Locate the cell with the specified text and output its [X, Y] center coordinate. 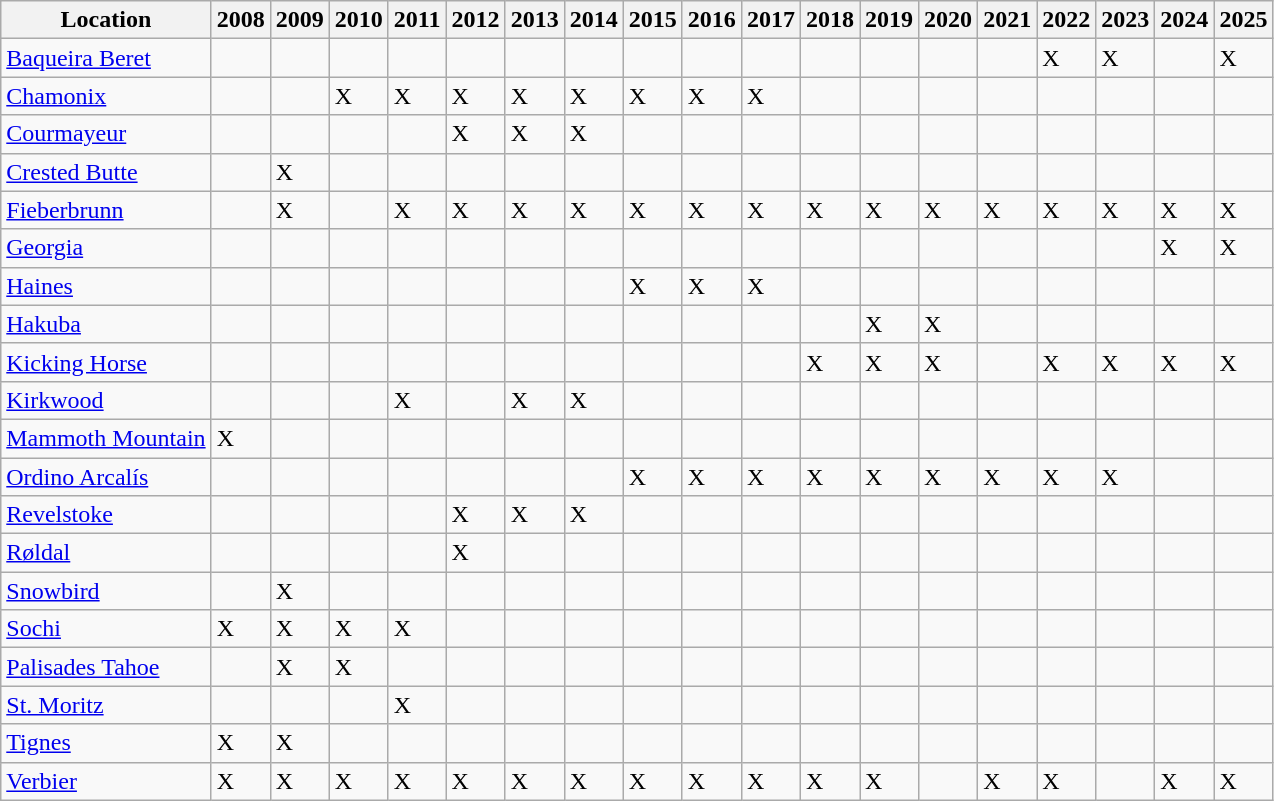
2011 [417, 20]
Courmayeur [106, 134]
2009 [300, 20]
2013 [534, 20]
Chamonix [106, 96]
Revelstoke [106, 515]
2015 [652, 20]
2020 [948, 20]
Palisades Tahoe [106, 667]
2010 [358, 20]
2016 [712, 20]
Ordino Arcalís [106, 477]
2018 [830, 20]
2019 [890, 20]
Crested Butte [106, 172]
Snowbird [106, 591]
2012 [476, 20]
Kirkwood [106, 400]
2021 [1008, 20]
St. Moritz [106, 705]
Location [106, 20]
Mammoth Mountain [106, 438]
2008 [240, 20]
Røldal [106, 553]
2017 [770, 20]
Hakuba [106, 324]
2024 [1184, 20]
Haines [106, 286]
Tignes [106, 743]
Georgia [106, 248]
2014 [594, 20]
2025 [1244, 20]
2023 [1126, 20]
Verbier [106, 781]
Kicking Horse [106, 362]
Fieberbrunn [106, 210]
Sochi [106, 629]
2022 [1066, 20]
Baqueira Beret [106, 58]
